Return the [X, Y] coordinate for the center point of the cell that contains the specified text.  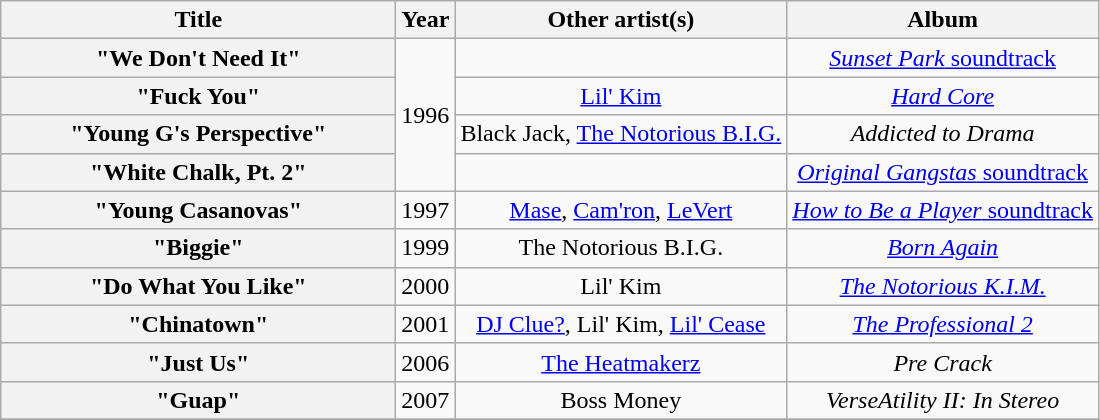
Pre Crack [943, 362]
VerseAtility II: In Stereo [943, 400]
2007 [426, 400]
"Young G's Perspective" [198, 134]
Sunset Park soundtrack [943, 58]
"Fuck You" [198, 96]
Born Again [943, 248]
Original Gangstas soundtrack [943, 172]
Boss Money [621, 400]
Hard Core [943, 96]
"Do What You Like" [198, 286]
1997 [426, 210]
"We Don't Need It" [198, 58]
"White Chalk, Pt. 2" [198, 172]
2000 [426, 286]
"Young Casanovas" [198, 210]
"Just Us" [198, 362]
"Guap" [198, 400]
DJ Clue?, Lil' Kim, Lil' Cease [621, 324]
Year [426, 20]
Black Jack, The Notorious B.I.G. [621, 134]
2001 [426, 324]
"Biggie" [198, 248]
The Heatmakerz [621, 362]
"Chinatown" [198, 324]
Title [198, 20]
1999 [426, 248]
The Notorious B.I.G. [621, 248]
The Professional 2 [943, 324]
Other artist(s) [621, 20]
2006 [426, 362]
How to Be a Player soundtrack [943, 210]
1996 [426, 115]
Album [943, 20]
The Notorious K.I.M. [943, 286]
Addicted to Drama [943, 134]
Mase, Cam'ron, LeVert [621, 210]
